Return the (X, Y) coordinate for the center point of the cell that contains the specified text.  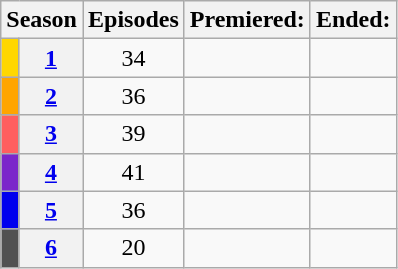
Episodes (133, 20)
3 (50, 134)
1 (50, 58)
Season (42, 20)
Premiered: (247, 20)
34 (133, 58)
6 (50, 248)
5 (50, 210)
Ended: (353, 20)
4 (50, 172)
20 (133, 248)
41 (133, 172)
39 (133, 134)
2 (50, 96)
